Detect which cell encompasses the target text, then output its (X, Y) center coordinate. 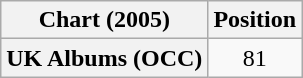
UK Albums (OCC) (104, 58)
81 (255, 58)
Position (255, 20)
Chart (2005) (104, 20)
